From the cell containing the given text, extract its center point as [X, Y] coordinate. 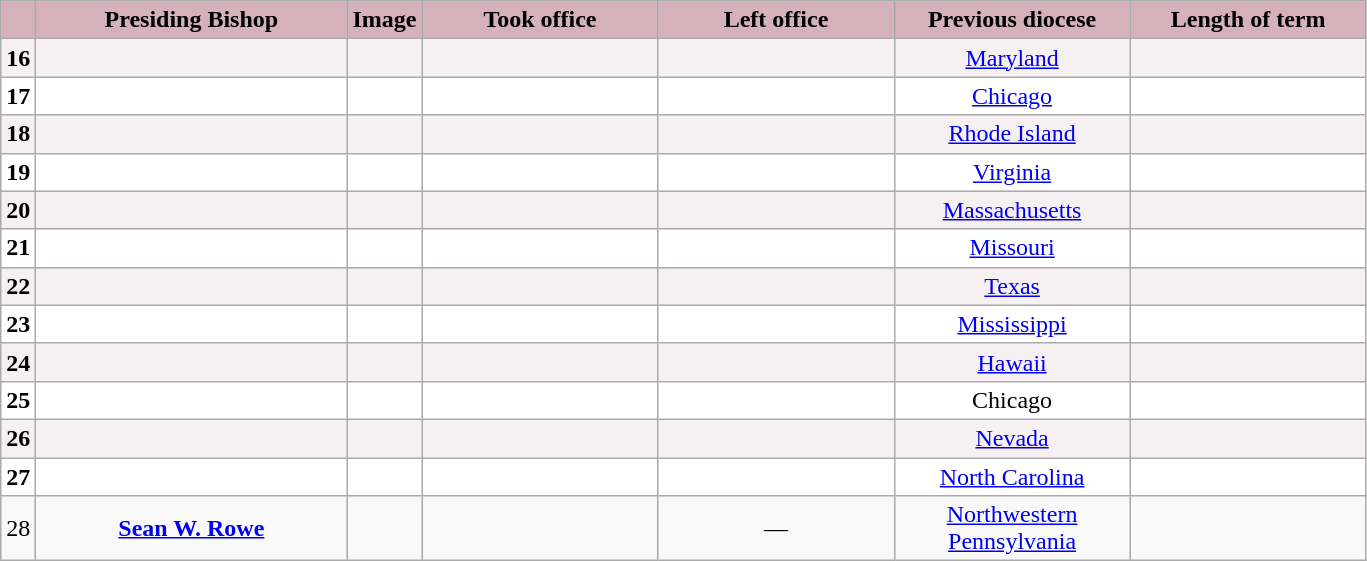
24 [18, 362]
Massachusetts [1012, 210]
18 [18, 134]
27 [18, 477]
Rhode Island [1012, 134]
Maryland [1012, 58]
25 [18, 400]
― [776, 528]
Texas [1012, 286]
Northwestern Pennsylvania [1012, 528]
Sean W. Rowe [192, 528]
Missouri [1012, 248]
23 [18, 324]
21 [18, 248]
Left office [776, 20]
26 [18, 438]
Virginia [1012, 172]
16 [18, 58]
Mississippi [1012, 324]
Nevada [1012, 438]
Image [384, 20]
Took office [540, 20]
19 [18, 172]
22 [18, 286]
Hawaii [1012, 362]
28 [18, 528]
Presiding Bishop [192, 20]
17 [18, 96]
North Carolina [1012, 477]
20 [18, 210]
Previous diocese [1012, 20]
Length of term [1248, 20]
